Provide the (X, Y) coordinate of the cell's center where the given text is located.  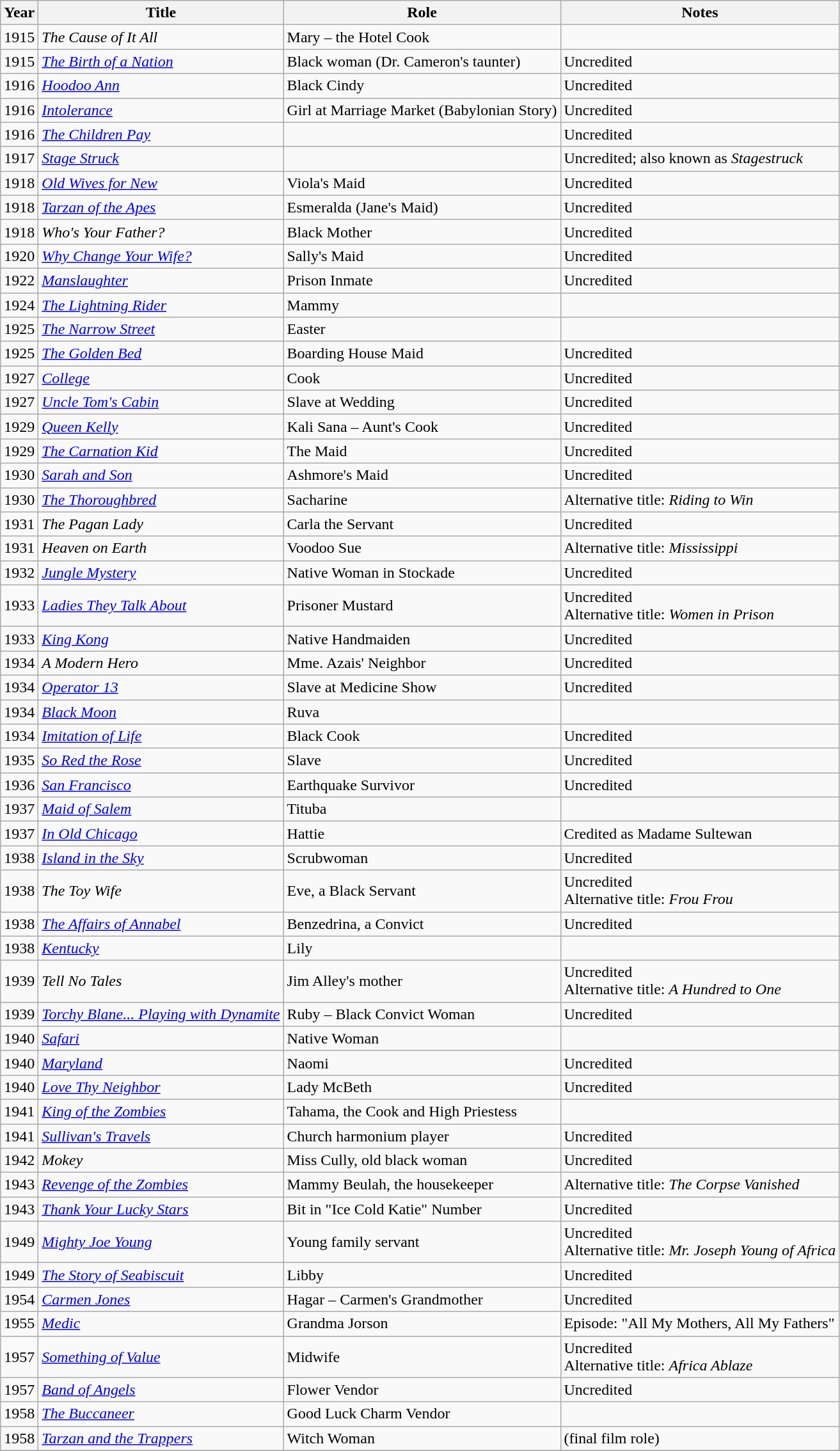
Something of Value (161, 1356)
UncreditedAlternative title: Frou Frou (700, 891)
Why Change Your Wife? (161, 256)
Sacharine (422, 500)
Ruva (422, 712)
Medic (161, 1324)
Esmeralda (Jane's Maid) (422, 207)
Kali Sana – Aunt's Cook (422, 427)
Episode: "All My Mothers, All My Fathers" (700, 1324)
Earthquake Survivor (422, 785)
Jungle Mystery (161, 573)
Queen Kelly (161, 427)
Voodoo Sue (422, 548)
Tituba (422, 809)
Maid of Salem (161, 809)
Sarah and Son (161, 475)
Witch Woman (422, 1438)
Role (422, 13)
Black Cindy (422, 86)
Black Mother (422, 232)
Lady McBeth (422, 1087)
Tell No Tales (161, 981)
Alternative title: Mississippi (700, 548)
Tarzan of the Apes (161, 207)
The Narrow Street (161, 329)
Native Woman (422, 1038)
King of the Zombies (161, 1111)
1955 (19, 1324)
The Children Pay (161, 134)
1917 (19, 159)
The Buccaneer (161, 1414)
1936 (19, 785)
Uncredited; also known as Stagestruck (700, 159)
(final film role) (700, 1438)
Heaven on Earth (161, 548)
The Cause of It All (161, 37)
Alternative title: Riding to Win (700, 500)
Maryland (161, 1063)
The Golden Bed (161, 354)
Black woman (Dr. Cameron's taunter) (422, 61)
Thank Your Lucky Stars (161, 1209)
Sullivan's Travels (161, 1136)
King Kong (161, 638)
The Birth of a Nation (161, 61)
UncreditedAlternative title: Africa Ablaze (700, 1356)
College (161, 378)
Mammy Beulah, the housekeeper (422, 1185)
UncreditedAlternative title: Mr. Joseph Young of Africa (700, 1242)
Flower Vendor (422, 1390)
Safari (161, 1038)
So Red the Rose (161, 761)
Prisoner Mustard (422, 605)
Naomi (422, 1063)
The Carnation Kid (161, 451)
Black Moon (161, 712)
The Thoroughbred (161, 500)
1920 (19, 256)
Tarzan and the Trappers (161, 1438)
A Modern Hero (161, 663)
Credited as Madame Sultewan (700, 834)
Black Cook (422, 736)
Mary – the Hotel Cook (422, 37)
Native Handmaiden (422, 638)
Miss Cully, old black woman (422, 1161)
UncreditedAlternative title: Women in Prison (700, 605)
Hattie (422, 834)
Bit in "Ice Cold Katie" Number (422, 1209)
Mme. Azais' Neighbor (422, 663)
Band of Angels (161, 1390)
Benzedrina, a Convict (422, 924)
1932 (19, 573)
Grandma Jorson (422, 1324)
Old Wives for New (161, 183)
The Story of Seabiscuit (161, 1275)
1954 (19, 1299)
Tahama, the Cook and High Priestess (422, 1111)
Uncle Tom's Cabin (161, 402)
Intolerance (161, 110)
Scrubwoman (422, 858)
Native Woman in Stockade (422, 573)
Viola's Maid (422, 183)
Stage Struck (161, 159)
The Pagan Lady (161, 524)
UncreditedAlternative title: A Hundred to One (700, 981)
Cook (422, 378)
Mammy (422, 305)
Year (19, 13)
1924 (19, 305)
The Affairs of Annabel (161, 924)
Easter (422, 329)
1942 (19, 1161)
Church harmonium player (422, 1136)
Revenge of the Zombies (161, 1185)
Carla the Servant (422, 524)
Love Thy Neighbor (161, 1087)
Eve, a Black Servant (422, 891)
Island in the Sky (161, 858)
Slave (422, 761)
The Toy Wife (161, 891)
Imitation of Life (161, 736)
Young family servant (422, 1242)
Libby (422, 1275)
Lily (422, 948)
Mighty Joe Young (161, 1242)
Ladies They Talk About (161, 605)
Boarding House Maid (422, 354)
Jim Alley's mother (422, 981)
Hagar – Carmen's Grandmother (422, 1299)
Sally's Maid (422, 256)
The Lightning Rider (161, 305)
The Maid (422, 451)
San Francisco (161, 785)
Ruby – Black Convict Woman (422, 1014)
Midwife (422, 1356)
Ashmore's Maid (422, 475)
Who's Your Father? (161, 232)
In Old Chicago (161, 834)
Good Luck Charm Vendor (422, 1414)
Torchy Blane... Playing with Dynamite (161, 1014)
Hoodoo Ann (161, 86)
Manslaughter (161, 280)
Carmen Jones (161, 1299)
Title (161, 13)
Kentucky (161, 948)
Alternative title: The Corpse Vanished (700, 1185)
Operator 13 (161, 687)
Notes (700, 13)
Mokey (161, 1161)
Slave at Wedding (422, 402)
1922 (19, 280)
1935 (19, 761)
Girl at Marriage Market (Babylonian Story) (422, 110)
Prison Inmate (422, 280)
Slave at Medicine Show (422, 687)
